Locate the cell with the specified text and output its [X, Y] center coordinate. 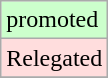
promoted [54, 20]
Relegated [54, 58]
